For the text-containing cell, return its midpoint in (x, y) coordinate format. 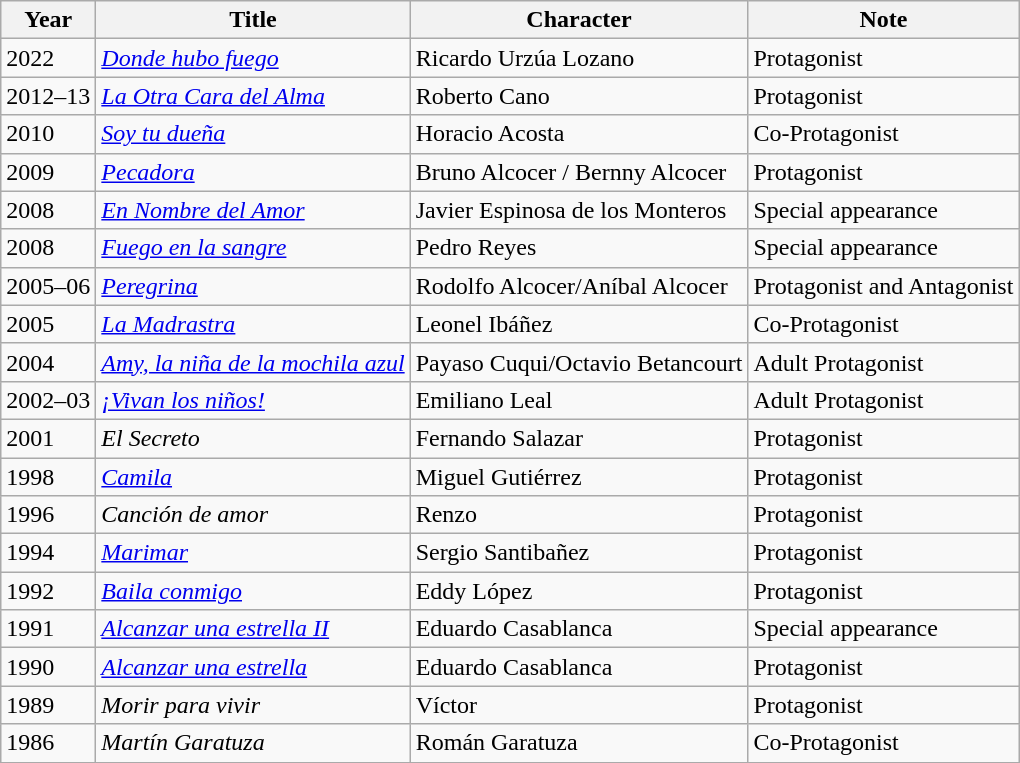
Horacio Acosta (579, 134)
Fernando Salazar (579, 438)
Miguel Gutiérrez (579, 477)
Title (253, 20)
Canción de amor (253, 515)
Martín Garatuza (253, 743)
1998 (48, 477)
Peregrina (253, 286)
En Nombre del Amor (253, 210)
Emiliano Leal (579, 400)
2012–13 (48, 96)
1994 (48, 553)
Character (579, 20)
Alcanzar una estrella (253, 667)
1992 (48, 591)
2004 (48, 362)
Camila (253, 477)
Alcanzar una estrella II (253, 629)
Year (48, 20)
Sergio Santibañez (579, 553)
1996 (48, 515)
Donde hubo fuego (253, 58)
Bruno Alcocer / Bernny Alcocer (579, 172)
La Otra Cara del Alma (253, 96)
2005–06 (48, 286)
Amy, la niña de la mochila azul (253, 362)
Renzo (579, 515)
Javier Espinosa de los Monteros (579, 210)
2001 (48, 438)
2022 (48, 58)
Pedro Reyes (579, 248)
Marimar (253, 553)
La Madrastra (253, 324)
Fuego en la sangre (253, 248)
Protagonist and Antagonist (884, 286)
1990 (48, 667)
2002–03 (48, 400)
Román Garatuza (579, 743)
1991 (48, 629)
Roberto Cano (579, 96)
¡Vivan los niños! (253, 400)
Pecadora (253, 172)
2010 (48, 134)
El Secreto (253, 438)
Ricardo Urzúa Lozano (579, 58)
Rodolfo Alcocer/Aníbal Alcocer (579, 286)
Baila conmigo (253, 591)
Leonel Ibáñez (579, 324)
Note (884, 20)
Víctor (579, 705)
Payaso Cuqui/Octavio Betancourt (579, 362)
2009 (48, 172)
Morir para vivir (253, 705)
Eddy López (579, 591)
2005 (48, 324)
Soy tu dueña (253, 134)
1989 (48, 705)
1986 (48, 743)
